Return [X, Y] of the center of cell containing provided text 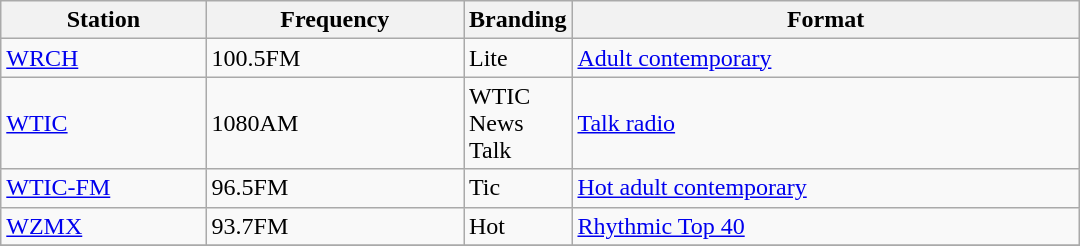
Hot [518, 226]
WTIC-FM [104, 188]
WZMX [104, 226]
Lite [518, 58]
Format [826, 20]
Frequency [334, 20]
Adult contemporary [826, 58]
WTIC [104, 123]
1080AM [334, 123]
WRCH [104, 58]
WTIC News Talk [518, 123]
Hot adult contemporary [826, 188]
93.7FM [334, 226]
Tic [518, 188]
Rhythmic Top 40 [826, 226]
100.5FM [334, 58]
Branding [518, 20]
96.5FM [334, 188]
Station [104, 20]
Talk radio [826, 123]
